Capture the cell that displays the provided text and extract its [X, Y] central coordinate. 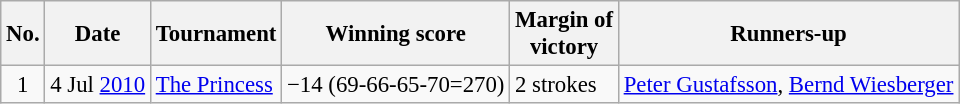
No. [23, 34]
Tournament [216, 34]
Margin ofvictory [564, 34]
Winning score [396, 34]
1 [23, 85]
Date [98, 34]
Runners-up [788, 34]
4 Jul 2010 [98, 85]
The Princess [216, 85]
Peter Gustafsson, Bernd Wiesberger [788, 85]
2 strokes [564, 85]
−14 (69-66-65-70=270) [396, 85]
